Scan for the cell matching the given text and deliver its (X, Y) coordinate at center. 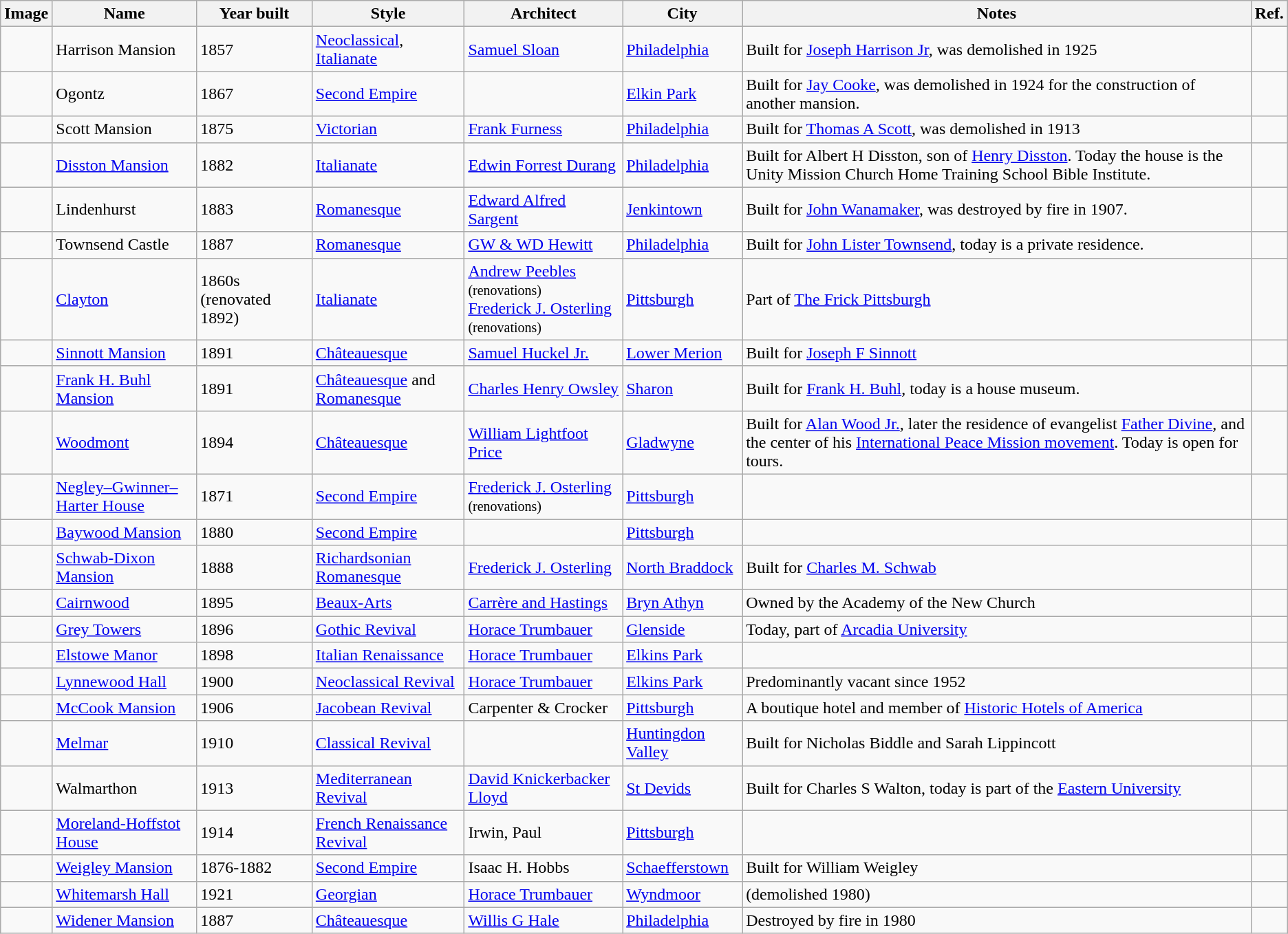
Elkin Park (683, 94)
Clayton (125, 298)
Schaefferstown (683, 868)
Carpenter & Crocker (544, 708)
Frederick J. Osterling (544, 568)
Built for William Weigley (997, 868)
Scott Mansion (125, 129)
Frank Furness (544, 129)
1914 (255, 832)
Willis G Hale (544, 920)
Ogontz (125, 94)
1898 (255, 655)
Victorian (388, 129)
Walmarthon (125, 788)
Ref. (1269, 14)
Destroyed by fire in 1980 (997, 920)
Built for Charles S Walton, today is part of the Eastern University (997, 788)
Georgian (388, 894)
Built for Jay Cooke, was demolished in 1924 for the construction of another mansion. (997, 94)
Samuel Huckel Jr. (544, 353)
Disston Mansion (125, 165)
1913 (255, 788)
Huntingdon Valley (683, 743)
Gladwyne (683, 442)
Edwin Forrest Durang (544, 165)
Notes (997, 14)
Charles Henry Owsley (544, 388)
1871 (255, 497)
Classical Revival (388, 743)
City (683, 14)
Neoclassical Revival (388, 682)
Style (388, 14)
Built for Nicholas Biddle and Sarah Lippincott (997, 743)
Name (125, 14)
1875 (255, 129)
Built for Joseph Harrison Jr, was demolished in 1925 (997, 50)
Gothic Revival (388, 629)
1910 (255, 743)
Lynnewood Hall (125, 682)
Glenside (683, 629)
Châteauesque and Romanesque (388, 388)
St Devids (683, 788)
Bryn Athyn (683, 603)
Italian Renaissance (388, 655)
Isaac H. Hobbs (544, 868)
Woodmont (125, 442)
Jacobean Revival (388, 708)
Grey Towers (125, 629)
Sharon (683, 388)
Whitemarsh Hall (125, 894)
Sinnott Mansion (125, 353)
Townsend Castle (125, 245)
Samuel Sloan (544, 50)
Frank H. Buhl Mansion (125, 388)
Part of The Frick Pittsburgh (997, 298)
1857 (255, 50)
Moreland-Hoffstot House (125, 832)
1883 (255, 209)
GW & WD Hewitt (544, 245)
1860s (renovated 1892) (255, 298)
1876-1882 (255, 868)
Today, part of Arcadia University (997, 629)
Built for John Lister Townsend, today is a private residence. (997, 245)
Baywood Mansion (125, 532)
Richardsonian Romanesque (388, 568)
Andrew Peebles (renovations)Frederick J. Osterling (renovations) (544, 298)
Architect (544, 14)
Widener Mansion (125, 920)
William Lightfoot Price (544, 442)
Built for Charles M. Schwab (997, 568)
Owned by the Academy of the New Church (997, 603)
Irwin, Paul (544, 832)
1894 (255, 442)
Jenkintown (683, 209)
Schwab-Dixon Mansion (125, 568)
Built for John Wanamaker, was destroyed by fire in 1907. (997, 209)
1896 (255, 629)
Carrère and Hastings (544, 603)
Cairnwood (125, 603)
Year built (255, 14)
1921 (255, 894)
Built for Albert H Disston, son of Henry Disston. Today the house is the Unity Mission Church Home Training School Bible Institute. (997, 165)
1880 (255, 532)
Frederick J. Osterling (renovations) (544, 497)
David Knickerbacker Lloyd (544, 788)
Predominantly vacant since 1952 (997, 682)
1882 (255, 165)
McCook Mansion (125, 708)
Built for Frank H. Buhl, today is a house museum. (997, 388)
Elstowe Manor (125, 655)
Lower Merion (683, 353)
1906 (255, 708)
Image (26, 14)
Neoclassical, Italianate (388, 50)
Harrison Mansion (125, 50)
Beaux-Arts (388, 603)
Built for Joseph F Sinnott (997, 353)
1895 (255, 603)
Lindenhurst (125, 209)
1900 (255, 682)
Edward Alfred Sargent (544, 209)
1888 (255, 568)
North Braddock (683, 568)
Negley–Gwinner–Harter House (125, 497)
(demolished 1980) (997, 894)
Weigley Mansion (125, 868)
Wyndmoor (683, 894)
Melmar (125, 743)
French Renaissance Revival (388, 832)
Built for Thomas A Scott, was demolished in 1913 (997, 129)
1867 (255, 94)
Mediterranean Revival (388, 788)
A boutique hotel and member of Historic Hotels of America (997, 708)
